Determine the (X, Y) coordinate at the center of the cell enclosing the given text.  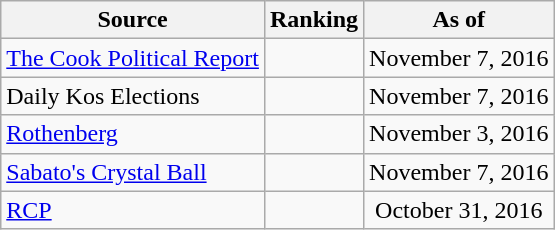
Daily Kos Elections (133, 96)
Rothenberg (133, 134)
Ranking (314, 20)
Sabato's Crystal Ball (133, 172)
October 31, 2016 (459, 210)
Source (133, 20)
The Cook Political Report (133, 58)
November 3, 2016 (459, 134)
As of (459, 20)
RCP (133, 210)
